From the cell containing the given text, extract its center point as (X, Y) coordinate. 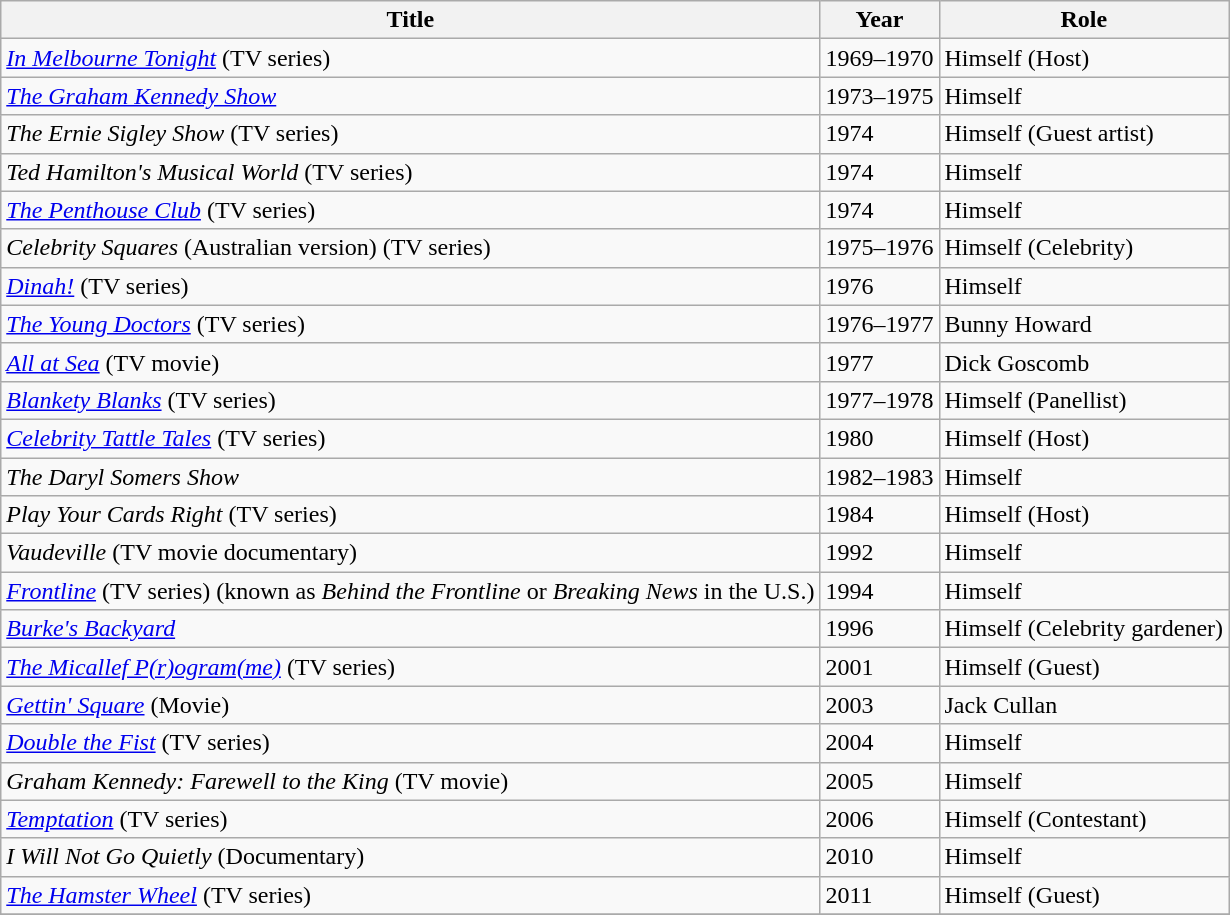
Celebrity Squares (Australian version) (TV series) (410, 248)
2001 (880, 667)
1980 (880, 438)
Vaudeville (TV movie documentary) (410, 553)
1984 (880, 515)
Dick Goscomb (1084, 362)
2005 (880, 781)
1969–1970 (880, 58)
The Daryl Somers Show (410, 477)
All at Sea (TV movie) (410, 362)
2006 (880, 819)
Role (1084, 20)
Ted Hamilton's Musical World (TV series) (410, 172)
Gettin' Square (Movie) (410, 705)
1994 (880, 591)
1976 (880, 286)
Play Your Cards Right (TV series) (410, 515)
1976–1977 (880, 324)
1992 (880, 553)
The Ernie Sigley Show (TV series) (410, 134)
Celebrity Tattle Tales (TV series) (410, 438)
Blankety Blanks (TV series) (410, 400)
Bunny Howard (1084, 324)
Graham Kennedy: Farewell to the King (TV movie) (410, 781)
2004 (880, 743)
2011 (880, 895)
The Micallef P(r)ogram(me) (TV series) (410, 667)
1996 (880, 629)
2003 (880, 705)
Himself (Panellist) (1084, 400)
Year (880, 20)
The Young Doctors (TV series) (410, 324)
Title (410, 20)
1977 (880, 362)
The Hamster Wheel (TV series) (410, 895)
Frontline (TV series) (known as Behind the Frontline or Breaking News in the U.S.) (410, 591)
In Melbourne Tonight (TV series) (410, 58)
Dinah! (TV series) (410, 286)
2010 (880, 857)
1975–1976 (880, 248)
1973–1975 (880, 96)
1982–1983 (880, 477)
The Graham Kennedy Show (410, 96)
1977–1978 (880, 400)
The Penthouse Club (TV series) (410, 210)
Himself (Contestant) (1084, 819)
Burke's Backyard (410, 629)
Himself (Celebrity gardener) (1084, 629)
Himself (Guest artist) (1084, 134)
Himself (Celebrity) (1084, 248)
Double the Fist (TV series) (410, 743)
Jack Cullan (1084, 705)
I Will Not Go Quietly (Documentary) (410, 857)
Temptation (TV series) (410, 819)
